Detect which cell encompasses the target text, then output its [x, y] center coordinate. 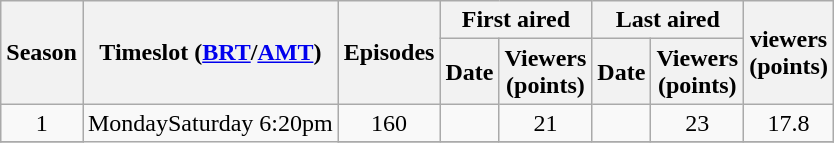
Episodes [389, 52]
21 [546, 123]
160 [389, 123]
17.8 [789, 123]
23 [698, 123]
Timeslot (BRT/AMT) [210, 52]
MondaySaturday 6:20pm [210, 123]
viewers (points) [789, 52]
Season [42, 52]
1 [42, 123]
First aired [516, 20]
Last aired [668, 20]
